Find where the given text appears and provide that cell's center as [x, y] coordinate. 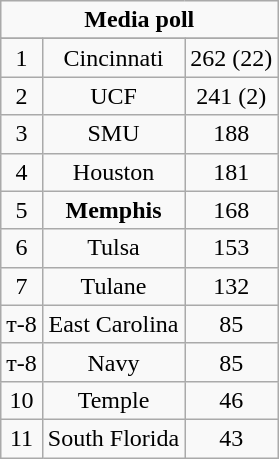
Cincinnati [113, 58]
SMU [113, 134]
East Carolina [113, 324]
5 [22, 210]
South Florida [113, 438]
168 [232, 210]
241 (2) [232, 96]
Tulane [113, 286]
7 [22, 286]
1 [22, 58]
10 [22, 400]
181 [232, 172]
262 (22) [232, 58]
4 [22, 172]
132 [232, 286]
Media poll [140, 20]
Tulsa [113, 248]
6 [22, 248]
Temple [113, 400]
188 [232, 134]
UCF [113, 96]
Memphis [113, 210]
153 [232, 248]
Navy [113, 362]
3 [22, 134]
46 [232, 400]
43 [232, 438]
11 [22, 438]
2 [22, 96]
Houston [113, 172]
